Find where the given text appears and provide that cell's center as [x, y] coordinate. 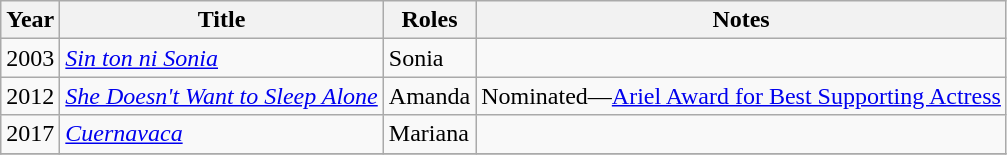
Title [222, 20]
She Doesn't Want to Sleep Alone [222, 96]
Cuernavaca [222, 134]
Year [30, 20]
Roles [429, 20]
Sin ton ni Sonia [222, 58]
Sonia [429, 58]
2017 [30, 134]
2003 [30, 58]
2012 [30, 96]
Nominated—Ariel Award for Best Supporting Actress [742, 96]
Mariana [429, 134]
Notes [742, 20]
Amanda [429, 96]
